Output the (X, Y) coordinate of the center of the cell containing the given text.  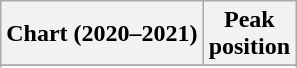
Chart (2020–2021) (102, 34)
Peakposition (249, 34)
